Determine the (X, Y) coordinate at the center of the cell enclosing the given text.  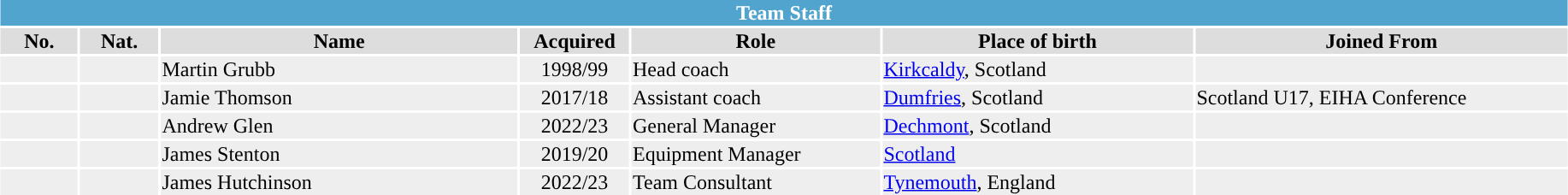
Team Consultant (755, 182)
James Hutchinson (339, 182)
Tynemouth, England (1038, 182)
1998/99 (575, 69)
Place of birth (1038, 41)
Martin Grubb (339, 69)
Dechmont, Scotland (1038, 126)
Jamie Thomson (339, 97)
Scotland (1038, 154)
James Stenton (339, 154)
Dumfries, Scotland (1038, 97)
2019/20 (575, 154)
Head coach (755, 69)
2017/18 (575, 97)
Team Staff (783, 13)
Assistant coach (755, 97)
General Manager (755, 126)
Andrew Glen (339, 126)
Kirkcaldy, Scotland (1038, 69)
Scotland U17, EIHA Conference (1382, 97)
Name (339, 41)
Acquired (575, 41)
Equipment Manager (755, 154)
Joined From (1382, 41)
Nat. (120, 41)
No. (39, 41)
Role (755, 41)
